From the cell containing the given text, extract its center point as (X, Y) coordinate. 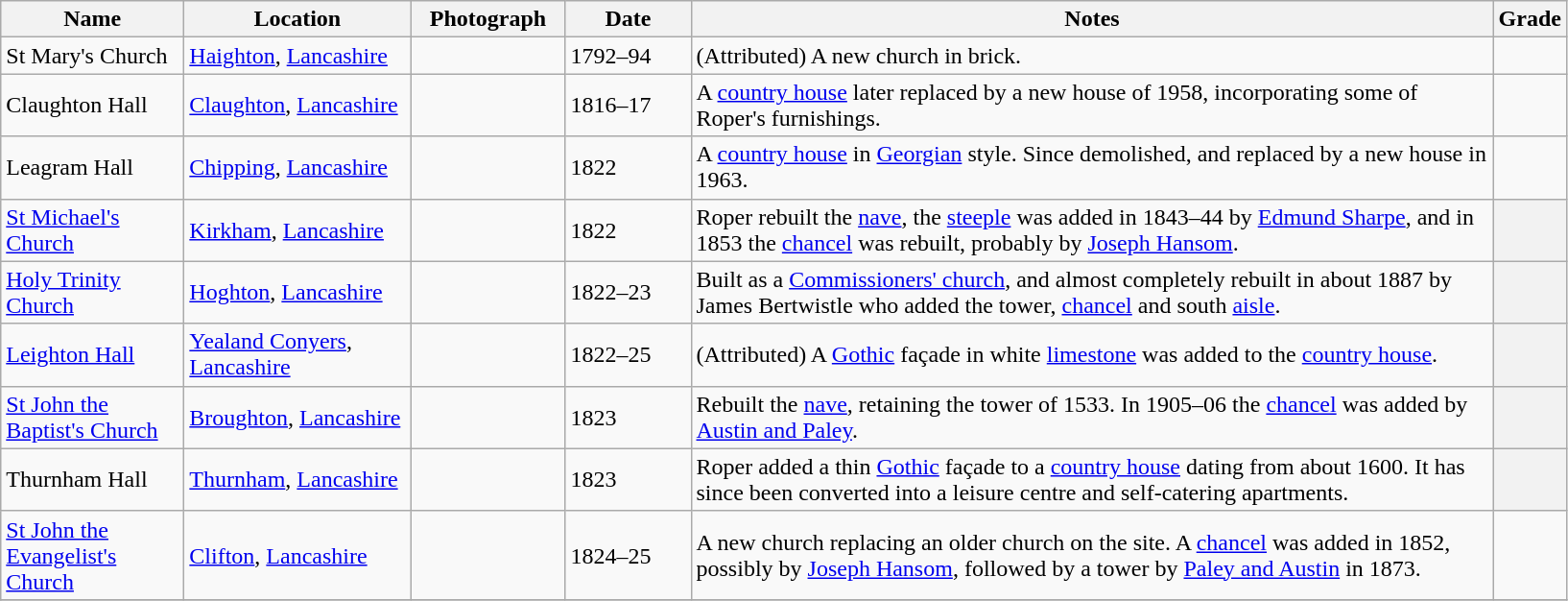
Built as a Commissioners' church, and almost completely rebuilt in about 1887 by James Bertwistle who added the tower, chancel and south aisle. (1092, 292)
Kirkham, Lancashire (297, 230)
(Attributed) A Gothic façade in white limestone was added to the country house. (1092, 355)
Holy Trinity Church (92, 292)
St John the Baptist's Church (92, 417)
(Attributed) A new church in brick. (1092, 56)
Leighton Hall (92, 355)
Hoghton, Lancashire (297, 292)
St Michael's Church (92, 230)
Thurnham Hall (92, 480)
Leagram Hall (92, 167)
St John the Evangelist's Church (92, 555)
Haighton, Lancashire (297, 56)
Grade (1530, 19)
Name (92, 19)
Yealand Conyers, Lancashire (297, 355)
Rebuilt the nave, retaining the tower of 1533. In 1905–06 the chancel was added by Austin and Paley. (1092, 417)
Clifton, Lancashire (297, 555)
A country house later replaced by a new house of 1958, incorporating some of Roper's furnishings. (1092, 106)
St Mary's Church (92, 56)
1816–17 (628, 106)
A country house in Georgian style. Since demolished, and replaced by a new house in 1963. (1092, 167)
Photograph (487, 19)
Broughton, Lancashire (297, 417)
1822–25 (628, 355)
1822–23 (628, 292)
Date (628, 19)
Thurnham, Lancashire (297, 480)
1824–25 (628, 555)
1792–94 (628, 56)
Roper rebuilt the nave, the steeple was added in 1843–44 by Edmund Sharpe, and in 1853 the chancel was rebuilt, probably by Joseph Hansom. (1092, 230)
Notes (1092, 19)
Location (297, 19)
Claughton, Lancashire (297, 106)
Chipping, Lancashire (297, 167)
Claughton Hall (92, 106)
